Provide the (x, y) coordinate of the cell's center where the given text is located.  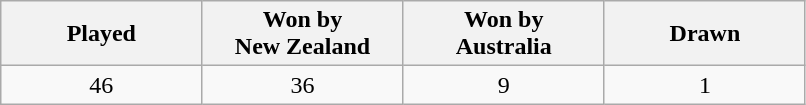
Won byNew Zealand (302, 34)
Played (102, 34)
36 (302, 85)
9 (504, 85)
1 (704, 85)
Drawn (704, 34)
46 (102, 85)
Won byAustralia (504, 34)
